Extract the (x, y) coordinate from the center of the cell holding the provided text.  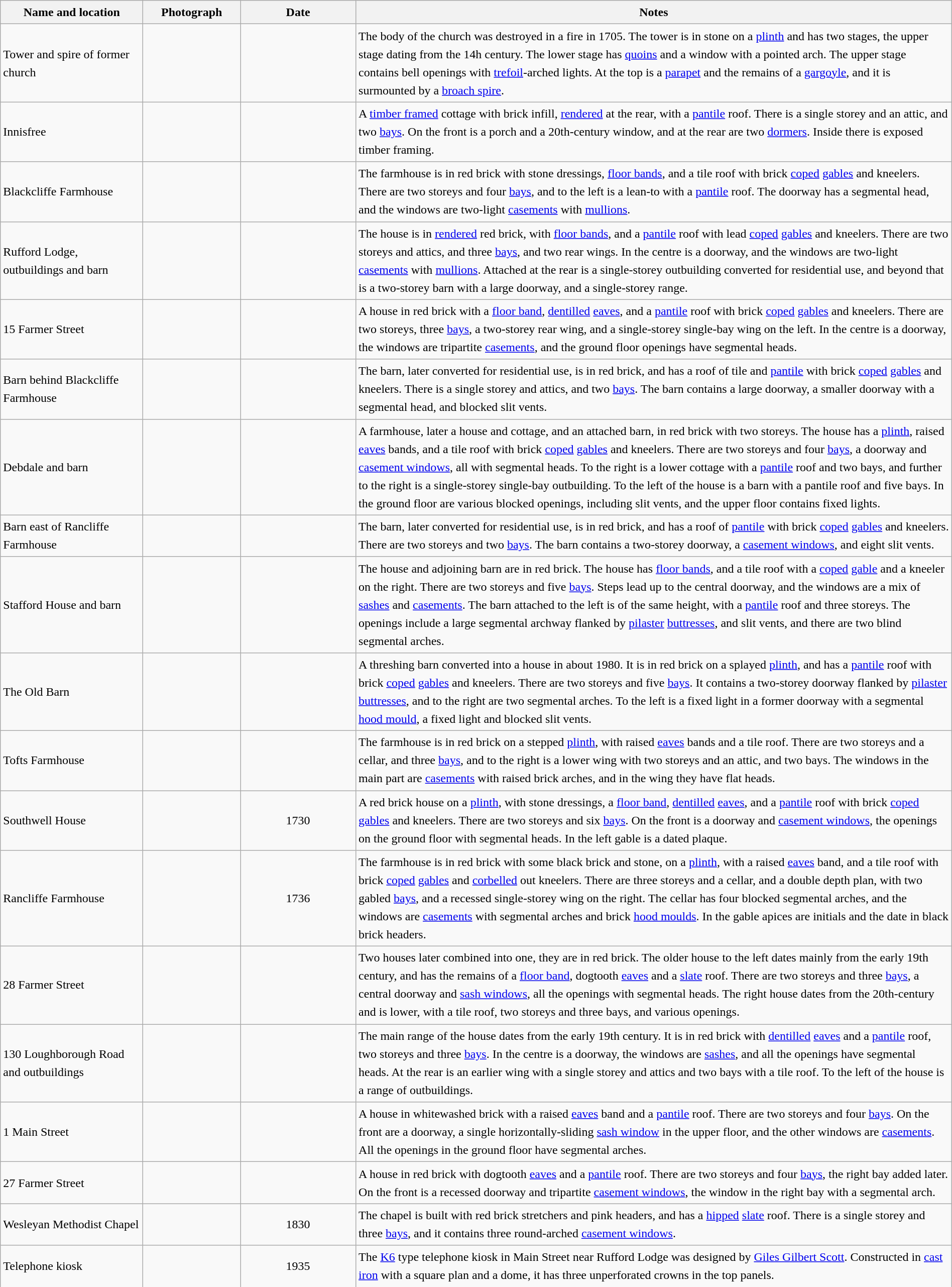
Barn behind Blackcliffe Farmhouse (72, 389)
Barn east of Rancliffe Farmhouse (72, 535)
Tower and spire of former church (72, 63)
Rufford Lodge, outbuildings and barn (72, 260)
Stafford House and barn (72, 605)
Name and location (72, 12)
Rancliffe Farmhouse (72, 898)
130 Loughborough Road and outbuildings (72, 1063)
1 Main Street (72, 1132)
Notes (654, 12)
Wesleyan Methodist Chapel (72, 1225)
Date (298, 12)
1935 (298, 1266)
1736 (298, 898)
Southwell House (72, 821)
Innisfree (72, 132)
The Old Barn (72, 691)
Blackcliffe Farmhouse (72, 192)
Debdale and barn (72, 467)
Tofts Farmhouse (72, 761)
1830 (298, 1225)
15 Farmer Street (72, 330)
27 Farmer Street (72, 1183)
Telephone kiosk (72, 1266)
Photograph (192, 12)
1730 (298, 821)
28 Farmer Street (72, 986)
